Extract the [x, y] coordinate from the center of the cell holding the provided text.  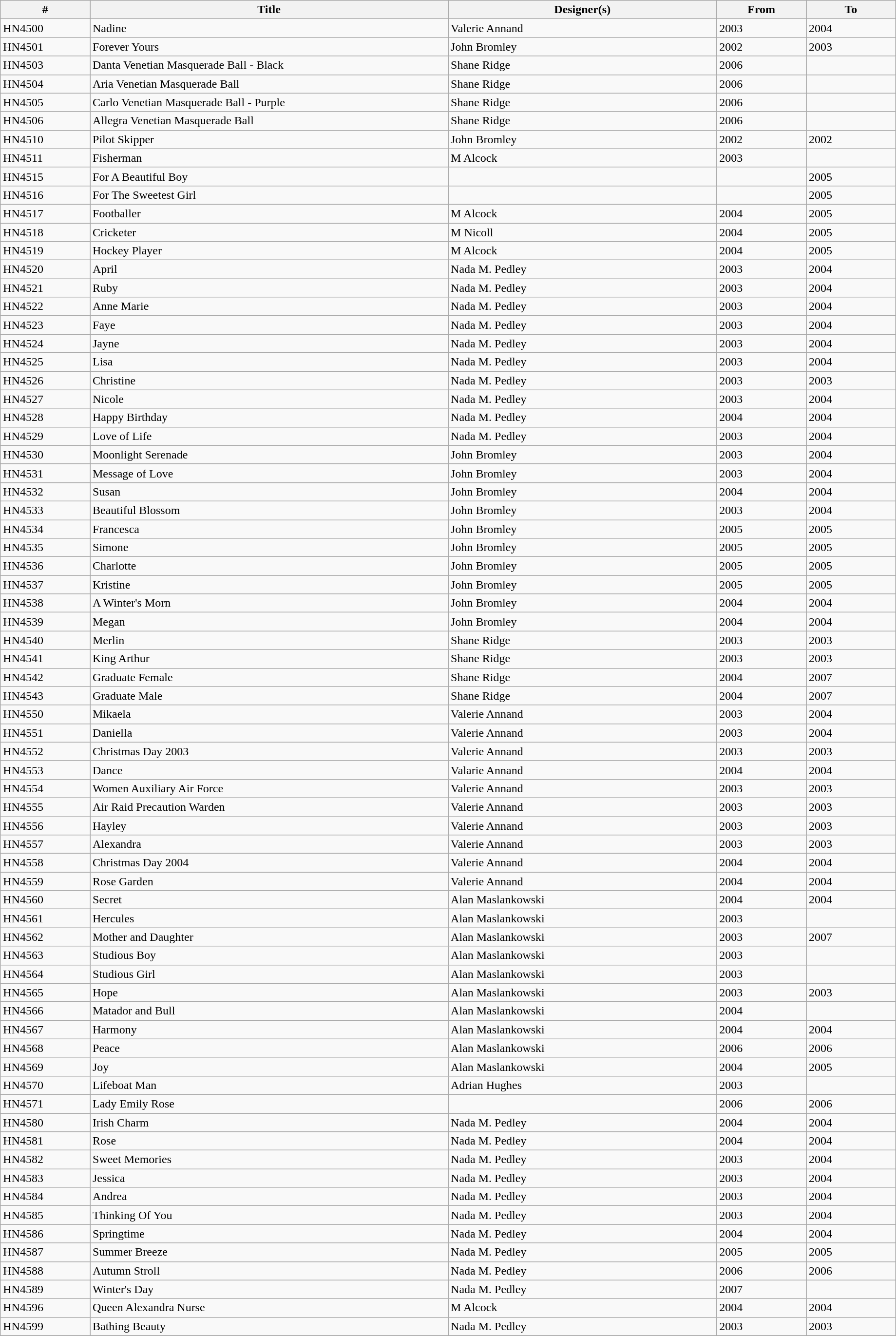
A Winter's Morn [269, 603]
HN4519 [45, 251]
Lifeboat Man [269, 1085]
HN4504 [45, 84]
From [762, 10]
HN4510 [45, 139]
HN4523 [45, 325]
HN4538 [45, 603]
HN4539 [45, 622]
HN4553 [45, 770]
HN4542 [45, 677]
HN4567 [45, 1030]
HN4556 [45, 826]
HN4554 [45, 788]
HN4518 [45, 232]
HN4552 [45, 751]
Francesca [269, 529]
HN4529 [45, 436]
HN4503 [45, 65]
Irish Charm [269, 1122]
HN4505 [45, 102]
HN4558 [45, 863]
HN4599 [45, 1326]
Studious Girl [269, 974]
M Nicoll [583, 232]
HN4551 [45, 733]
King Arthur [269, 659]
Kristine [269, 585]
HN4534 [45, 529]
HN4535 [45, 548]
HN4516 [45, 195]
Women Auxiliary Air Force [269, 788]
HN4511 [45, 158]
HN4521 [45, 288]
HN4571 [45, 1104]
HN4585 [45, 1215]
HN4582 [45, 1160]
Peace [269, 1048]
Simone [269, 548]
HN4515 [45, 176]
For A Beautiful Boy [269, 176]
HN4527 [45, 399]
Joy [269, 1067]
# [45, 10]
HN4580 [45, 1122]
HN4533 [45, 510]
Mikaela [269, 714]
HN4584 [45, 1197]
Summer Breeze [269, 1252]
Secret [269, 900]
Megan [269, 622]
Studious Boy [269, 955]
Matador and Bull [269, 1011]
HN4526 [45, 381]
HN4596 [45, 1308]
HN4568 [45, 1048]
HN4517 [45, 213]
HN4528 [45, 418]
Designer(s) [583, 10]
HN4588 [45, 1271]
Fisherman [269, 158]
HN4506 [45, 121]
Andrea [269, 1197]
HN4565 [45, 992]
HN4589 [45, 1289]
HN4501 [45, 47]
To [851, 10]
HN4531 [45, 473]
Rose Garden [269, 881]
Message of Love [269, 473]
HN4583 [45, 1178]
Graduate Male [269, 696]
Adrian Hughes [583, 1085]
HN4557 [45, 844]
HN4543 [45, 696]
Bathing Beauty [269, 1326]
Moonlight Serenade [269, 455]
Dance [269, 770]
HN4500 [45, 28]
Footballer [269, 213]
Hayley [269, 826]
HN4536 [45, 566]
Daniella [269, 733]
Susan [269, 492]
Faye [269, 325]
Christmas Day 2004 [269, 863]
Thinking Of You [269, 1215]
Hercules [269, 918]
Air Raid Precaution Warden [269, 807]
Beautiful Blossom [269, 510]
April [269, 269]
HN4524 [45, 344]
Nicole [269, 399]
Lady Emily Rose [269, 1104]
Valarie Annand [583, 770]
HN4581 [45, 1141]
Alexandra [269, 844]
Springtime [269, 1234]
HN4586 [45, 1234]
Mother and Daughter [269, 937]
HN4525 [45, 362]
Nadine [269, 28]
Danta Venetian Masquerade Ball - Black [269, 65]
HN4532 [45, 492]
Jessica [269, 1178]
HN4587 [45, 1252]
Ruby [269, 288]
HN4569 [45, 1067]
Title [269, 10]
HN4570 [45, 1085]
Happy Birthday [269, 418]
Love of Life [269, 436]
Christine [269, 381]
Forever Yours [269, 47]
Graduate Female [269, 677]
Harmony [269, 1030]
Lisa [269, 362]
Queen Alexandra Nurse [269, 1308]
Christmas Day 2003 [269, 751]
Hope [269, 992]
HN4522 [45, 306]
HN4540 [45, 640]
Jayne [269, 344]
HN4562 [45, 937]
Sweet Memories [269, 1160]
Allegra Venetian Masquerade Ball [269, 121]
Charlotte [269, 566]
Aria Venetian Masquerade Ball [269, 84]
Carlo Venetian Masquerade Ball - Purple [269, 102]
HN4530 [45, 455]
HN4564 [45, 974]
Merlin [269, 640]
Pilot Skipper [269, 139]
For The Sweetest Girl [269, 195]
HN4555 [45, 807]
HN4559 [45, 881]
HN4561 [45, 918]
HN4560 [45, 900]
Anne Marie [269, 306]
HN4541 [45, 659]
Rose [269, 1141]
Cricketer [269, 232]
Autumn Stroll [269, 1271]
HN4520 [45, 269]
Winter's Day [269, 1289]
HN4566 [45, 1011]
HN4550 [45, 714]
HN4563 [45, 955]
HN4537 [45, 585]
Hockey Player [269, 251]
